Extract the [X, Y] coordinate from the center of the cell holding the provided text.  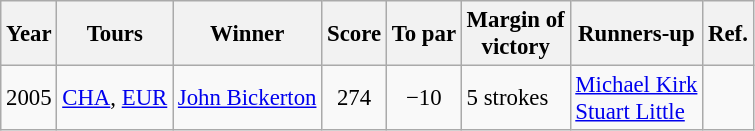
Tours [115, 34]
Ref. [728, 34]
To par [424, 34]
Score [354, 34]
Year [29, 34]
CHA, EUR [115, 98]
−10 [424, 98]
John Bickerton [248, 98]
Winner [248, 34]
Runners-up [636, 34]
Michael Kirk Stuart Little [636, 98]
274 [354, 98]
5 strokes [516, 98]
Margin ofvictory [516, 34]
2005 [29, 98]
